Output the (X, Y) coordinate of the center of the cell containing the given text.  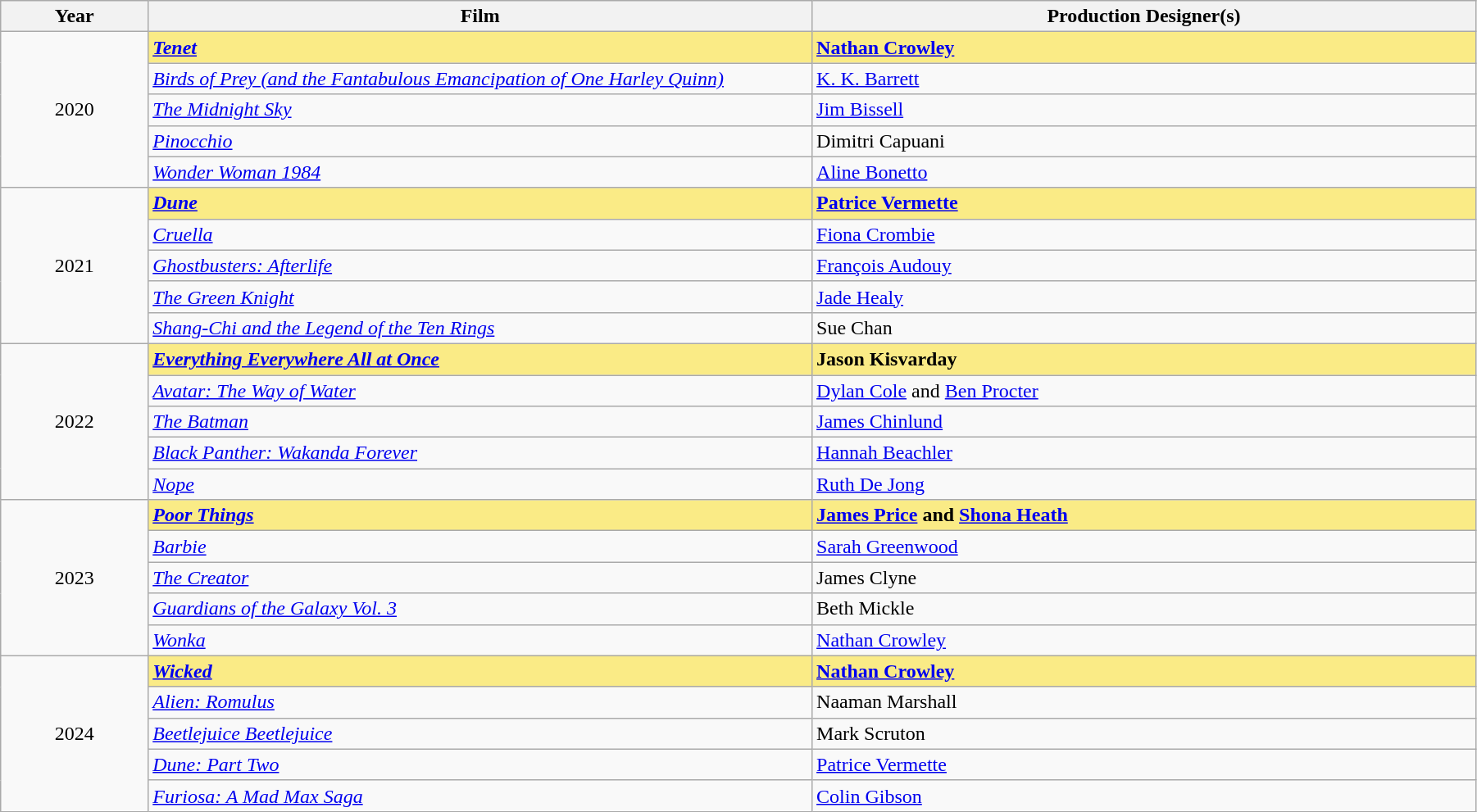
Avatar: The Way of Water (480, 391)
Black Panther: Wakanda Forever (480, 453)
Fiona Crombie (1144, 234)
Sue Chan (1144, 328)
Alien: Romulus (480, 702)
Birds of Prey (and the Fantabulous Emancipation of One Harley Quinn) (480, 79)
The Midnight Sky (480, 110)
The Batman (480, 422)
2020 (75, 110)
The Green Knight (480, 297)
2023 (75, 578)
Wicked (480, 671)
Ghostbusters: Afterlife (480, 265)
Tenet (480, 48)
Cruella (480, 234)
James Chinlund (1144, 422)
Hannah Beachler (1144, 453)
Guardians of the Galaxy Vol. 3 (480, 609)
Ruth De Jong (1144, 484)
Beth Mickle (1144, 609)
Poor Things (480, 515)
K. K. Barrett (1144, 79)
Wonka (480, 640)
Aline Bonetto (1144, 172)
Barbie (480, 547)
Production Designer(s) (1144, 16)
François Audouy (1144, 265)
Colin Gibson (1144, 796)
The Creator (480, 578)
Dylan Cole and Ben Procter (1144, 391)
Beetlejuice Beetlejuice (480, 733)
Jason Kisvarday (1144, 359)
Pinocchio (480, 141)
Dune: Part Two (480, 764)
Dune (480, 203)
James Clyne (1144, 578)
Nope (480, 484)
Jade Healy (1144, 297)
Year (75, 16)
Furiosa: A Mad Max Saga (480, 796)
Everything Everywhere All at Once (480, 359)
Jim Bissell (1144, 110)
Shang-Chi and the Legend of the Ten Rings (480, 328)
Film (480, 16)
James Price and Shona Heath (1144, 515)
Naaman Marshall (1144, 702)
Sarah Greenwood (1144, 547)
Mark Scruton (1144, 733)
2021 (75, 265)
2022 (75, 421)
Wonder Woman 1984 (480, 172)
Dimitri Capuani (1144, 141)
2024 (75, 733)
